Locate the cell with the specified text and output its [X, Y] center coordinate. 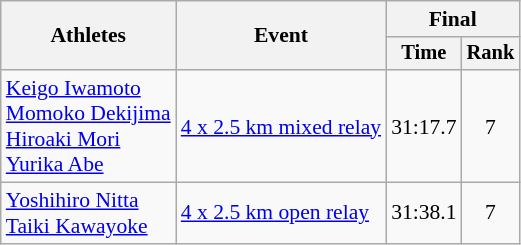
Time [424, 54]
4 x 2.5 km mixed relay [281, 126]
Yoshihiro NittaTaiki Kawayoke [88, 214]
31:17.7 [424, 126]
31:38.1 [424, 214]
Final [452, 19]
Event [281, 36]
4 x 2.5 km open relay [281, 214]
Keigo IwamotoMomoko DekijimaHiroaki MoriYurika Abe [88, 126]
Athletes [88, 36]
Rank [491, 54]
